From the cell containing the given text, extract its center point as (X, Y) coordinate. 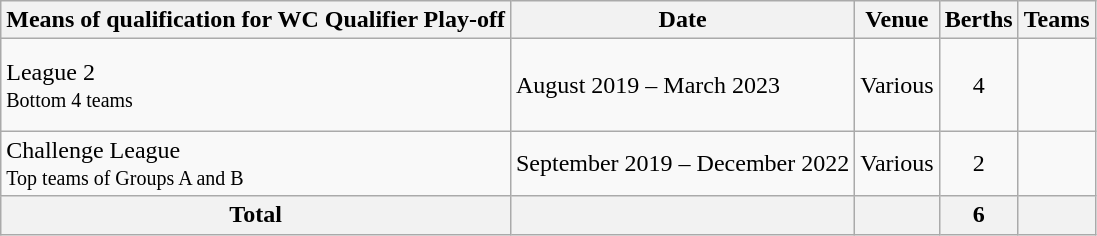
4 (978, 85)
6 (978, 215)
August 2019 – March 2023 (682, 85)
League 2Bottom 4 teams (256, 85)
Date (682, 20)
September 2019 – December 2022 (682, 164)
Total (256, 215)
Berths (978, 20)
Venue (897, 20)
2 (978, 164)
Means of qualification for WC Qualifier Play-off (256, 20)
Teams (1056, 20)
Challenge LeagueTop teams of Groups A and B (256, 164)
